For the text-containing cell, return its midpoint in (X, Y) coordinate format. 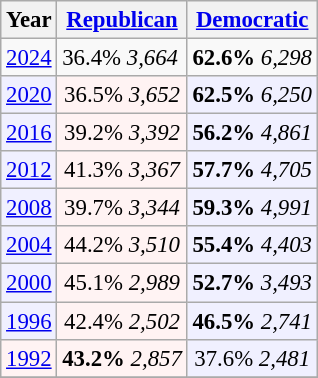
Republican (122, 20)
2008 (29, 208)
2020 (29, 95)
62.5% 6,250 (252, 95)
2000 (29, 283)
52.7% 3,493 (252, 283)
46.5% 2,741 (252, 321)
1996 (29, 321)
57.7% 4,705 (252, 170)
2012 (29, 170)
41.3% 3,367 (122, 170)
56.2% 4,861 (252, 133)
Democratic (252, 20)
42.4% 2,502 (122, 321)
36.5% 3,652 (122, 95)
39.2% 3,392 (122, 133)
2004 (29, 245)
43.2% 2,857 (122, 358)
36.4% 3,664 (122, 58)
1992 (29, 358)
55.4% 4,403 (252, 245)
62.6% 6,298 (252, 58)
45.1% 2,989 (122, 283)
Year (29, 20)
44.2% 3,510 (122, 245)
37.6% 2,481 (252, 358)
2016 (29, 133)
2024 (29, 58)
59.3% 4,991 (252, 208)
39.7% 3,344 (122, 208)
